Return the [X, Y] coordinate for the center point of the cell that contains the specified text.  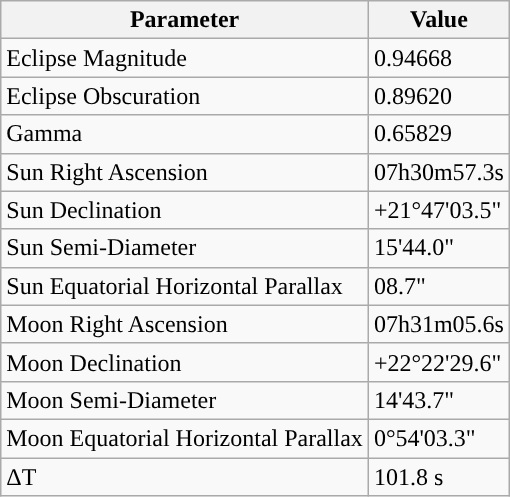
Moon Declination [185, 362]
Value [438, 20]
Moon Semi-Diameter [185, 400]
Eclipse Magnitude [185, 58]
Sun Equatorial Horizontal Parallax [185, 286]
Eclipse Obscuration [185, 96]
+21°47'03.5" [438, 210]
ΔT [185, 477]
0°54'03.3" [438, 438]
101.8 s [438, 477]
Sun Declination [185, 210]
+22°22'29.6" [438, 362]
14'43.7" [438, 400]
Gamma [185, 134]
0.65829 [438, 134]
07h30m57.3s [438, 172]
15'44.0" [438, 248]
Parameter [185, 20]
Moon Equatorial Horizontal Parallax [185, 438]
Sun Semi-Diameter [185, 248]
0.89620 [438, 96]
Moon Right Ascension [185, 324]
08.7" [438, 286]
Sun Right Ascension [185, 172]
07h31m05.6s [438, 324]
0.94668 [438, 58]
